Pinpoint the cell where the given text exists, returning its [x, y] midpoint coordinate. 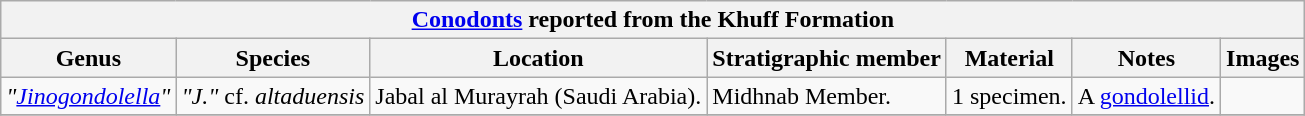
Stratigraphic member [827, 58]
Images [1263, 58]
Jabal al Murayrah (Saudi Arabia). [538, 96]
"Jinogondolella" [88, 96]
"J." cf. altaduensis [273, 96]
Material [1009, 58]
Species [273, 58]
1 specimen. [1009, 96]
A gondolellid. [1146, 96]
Conodonts reported from the Khuff Formation [653, 20]
Genus [88, 58]
Midhnab Member. [827, 96]
Notes [1146, 58]
Location [538, 58]
